From the cell containing the given text, extract its center point as (x, y) coordinate. 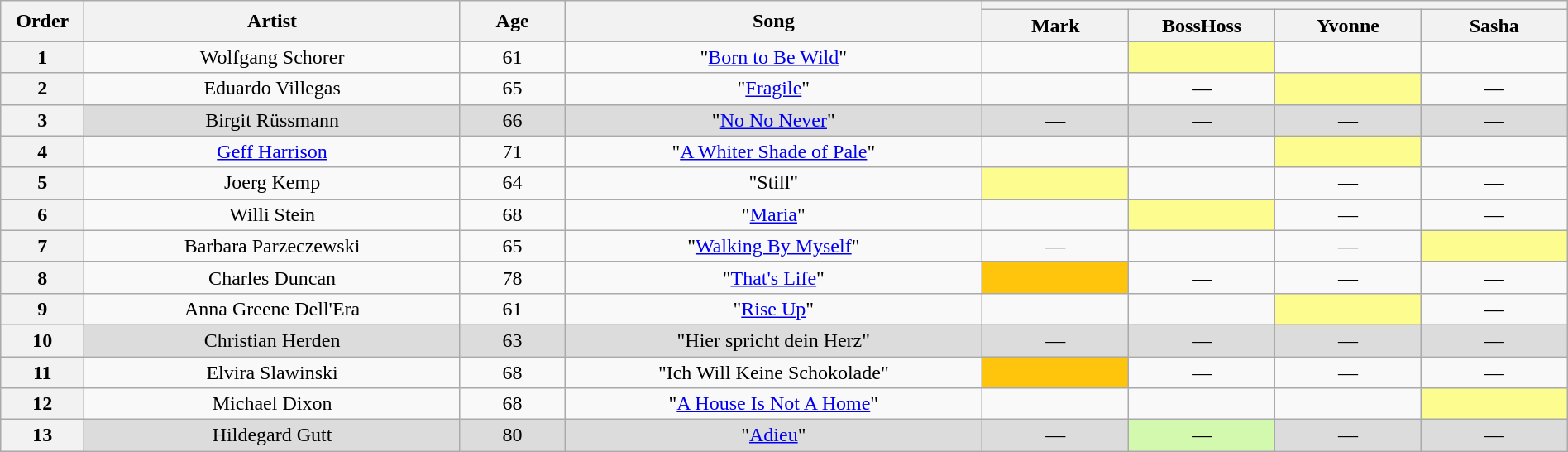
Song (774, 22)
"Rise Up" (774, 309)
Eduardo Villegas (273, 89)
"Still" (774, 183)
Age (512, 22)
5 (43, 183)
64 (512, 183)
Elvira Slawinski (273, 372)
Joerg Kemp (273, 183)
Christian Herden (273, 340)
80 (512, 435)
3 (43, 120)
"Walking By Myself" (774, 246)
Barbara Parzeczewski (273, 246)
Wolfgang Schorer (273, 57)
Order (43, 22)
Anna Greene Dell'Era (273, 309)
71 (512, 151)
"That's Life" (774, 277)
4 (43, 151)
1 (43, 57)
"Ich Will Keine Schokolade" (774, 372)
"A Whiter Shade of Pale" (774, 151)
66 (512, 120)
Yvonne (1348, 26)
9 (43, 309)
Willi Stein (273, 214)
Michael Dixon (273, 404)
63 (512, 340)
11 (43, 372)
12 (43, 404)
Mark (1055, 26)
"Born to Be Wild" (774, 57)
"Hier spricht dein Herz" (774, 340)
"Maria" (774, 214)
6 (43, 214)
Geff Harrison (273, 151)
Birgit Rüssmann (273, 120)
Charles Duncan (273, 277)
7 (43, 246)
78 (512, 277)
Artist (273, 22)
"Adieu" (774, 435)
8 (43, 277)
13 (43, 435)
2 (43, 89)
"A House Is Not A Home" (774, 404)
BossHoss (1202, 26)
"Fragile" (774, 89)
Hildegard Gutt (273, 435)
"No No Never" (774, 120)
Sasha (1494, 26)
10 (43, 340)
